Capture the cell that displays the provided text and extract its [X, Y] central coordinate. 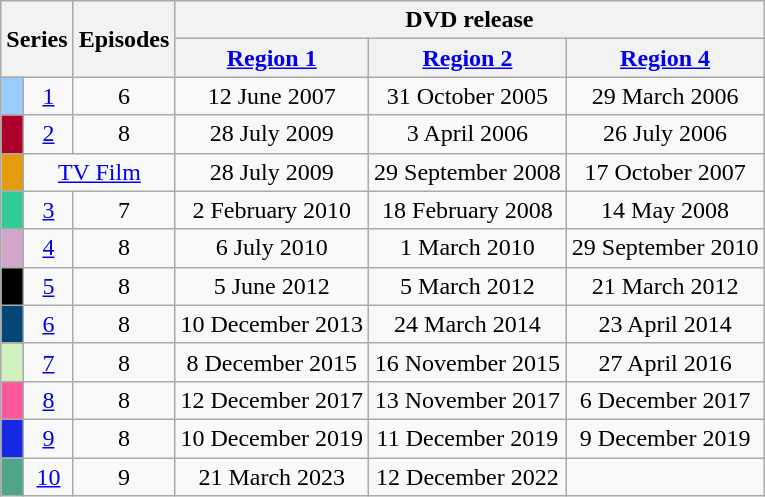
29 September 2010 [665, 248]
10 December 2019 [272, 438]
4 [48, 248]
10 December 2013 [272, 324]
2 February 2010 [272, 210]
Region 1 [272, 58]
12 December 2022 [468, 477]
3 April 2006 [468, 134]
29 March 2006 [665, 96]
21 March 2023 [272, 477]
Series [37, 39]
Region 4 [665, 58]
11 December 2019 [468, 438]
5 March 2012 [468, 286]
17 October 2007 [665, 172]
2 [48, 134]
5 June 2012 [272, 286]
DVD release [470, 20]
13 November 2017 [468, 400]
12 June 2007 [272, 96]
5 [48, 286]
1 March 2010 [468, 248]
31 October 2005 [468, 96]
29 September 2008 [468, 172]
12 December 2017 [272, 400]
Episodes [124, 39]
10 [48, 477]
1 [48, 96]
8 December 2015 [272, 362]
14 May 2008 [665, 210]
18 February 2008 [468, 210]
21 March 2012 [665, 286]
3 [48, 210]
9 December 2019 [665, 438]
Region 2 [468, 58]
24 March 2014 [468, 324]
27 April 2016 [665, 362]
6 July 2010 [272, 248]
23 April 2014 [665, 324]
26 July 2006 [665, 134]
6 December 2017 [665, 400]
16 November 2015 [468, 362]
TV Film [100, 172]
